Output the [x, y] coordinate of the center of the cell containing the given text.  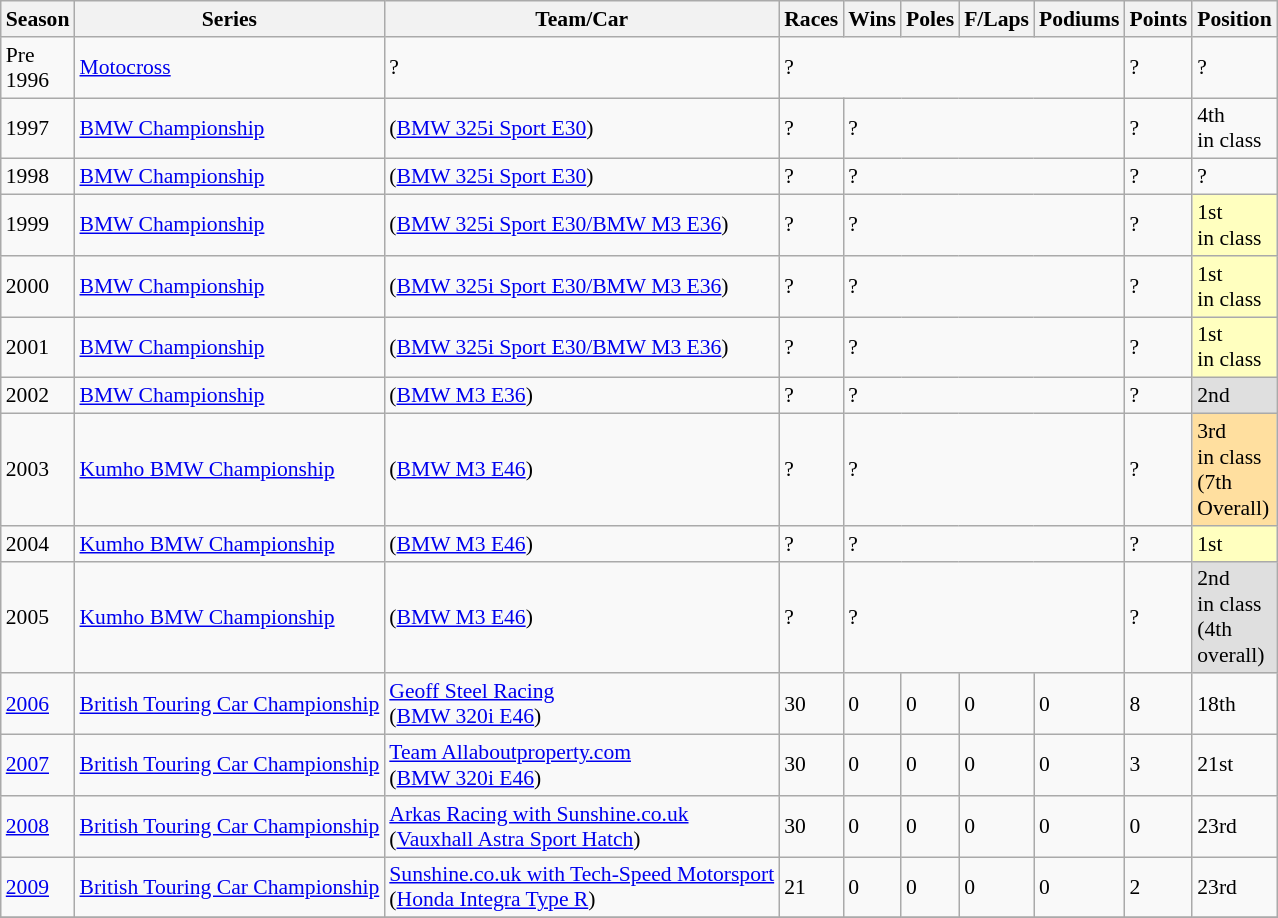
2004 [38, 544]
1st [1234, 544]
Wins [872, 19]
8 [1159, 704]
Arkas Racing with Sunshine.co.uk(Vauxhall Astra Sport Hatch) [582, 826]
Podiums [1080, 19]
21 [811, 888]
2005 [38, 617]
(BMW M3 E36) [582, 396]
Season [38, 19]
Races [811, 19]
1998 [38, 177]
3rdin class(7thOverall) [1234, 470]
Motocross [229, 68]
2006 [38, 704]
2001 [38, 348]
Points [1159, 19]
1999 [38, 226]
1997 [38, 128]
2nd [1234, 396]
Team/Car [582, 19]
Team Allaboutproperty.com(BMW 320i E46) [582, 766]
2009 [38, 888]
Pre1996 [38, 68]
F/Laps [996, 19]
Poles [930, 19]
Position [1234, 19]
4thin class [1234, 128]
2ndin class(4thoverall) [1234, 617]
2 [1159, 888]
2007 [38, 766]
2002 [38, 396]
18th [1234, 704]
Geoff Steel Racing(BMW 320i E46) [582, 704]
2008 [38, 826]
Series [229, 19]
3 [1159, 766]
2000 [38, 286]
Sunshine.co.uk with Tech-Speed Motorsport(Honda Integra Type R) [582, 888]
21st [1234, 766]
2003 [38, 470]
